Identify which cell holds the provided text, then report its [X, Y] central coordinate. 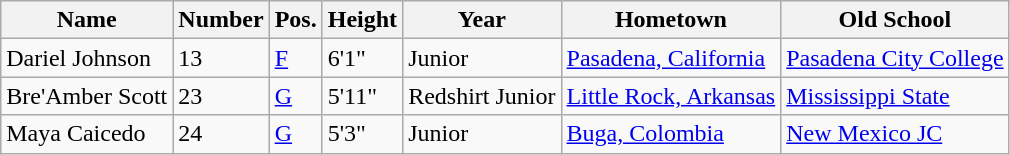
New Mexico JC [895, 134]
Maya Caicedo [87, 134]
Redshirt Junior [482, 96]
Dariel Johnson [87, 58]
Old School [895, 20]
6'1" [362, 58]
Bre'Amber Scott [87, 96]
5'11" [362, 96]
Pos. [296, 20]
F [296, 58]
23 [221, 96]
Buga, Colombia [671, 134]
Name [87, 20]
Height [362, 20]
Pasadena, California [671, 58]
13 [221, 58]
Hometown [671, 20]
24 [221, 134]
Mississippi State [895, 96]
5'3" [362, 134]
Number [221, 20]
Pasadena City College [895, 58]
Little Rock, Arkansas [671, 96]
Year [482, 20]
